Provide the (X, Y) coordinate of the cell's center where the given text is located.  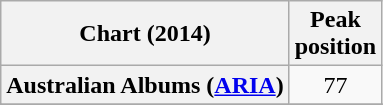
77 (335, 85)
Peakposition (335, 34)
Chart (2014) (145, 34)
Australian Albums (ARIA) (145, 85)
